Find where the given text appears and provide that cell's center as (X, Y) coordinate. 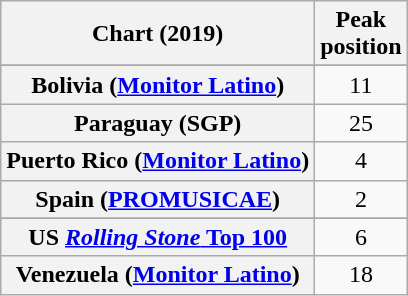
Venezuela (Monitor Latino) (158, 275)
Paraguay (SGP) (158, 123)
25 (361, 123)
18 (361, 275)
Bolivia (Monitor Latino) (158, 85)
11 (361, 85)
Peakposition (361, 34)
4 (361, 161)
US Rolling Stone Top 100 (158, 237)
Spain (PROMUSICAE) (158, 199)
2 (361, 199)
Puerto Rico (Monitor Latino) (158, 161)
Chart (2019) (158, 34)
6 (361, 237)
